Capture the cell that displays the provided text and extract its (X, Y) central coordinate. 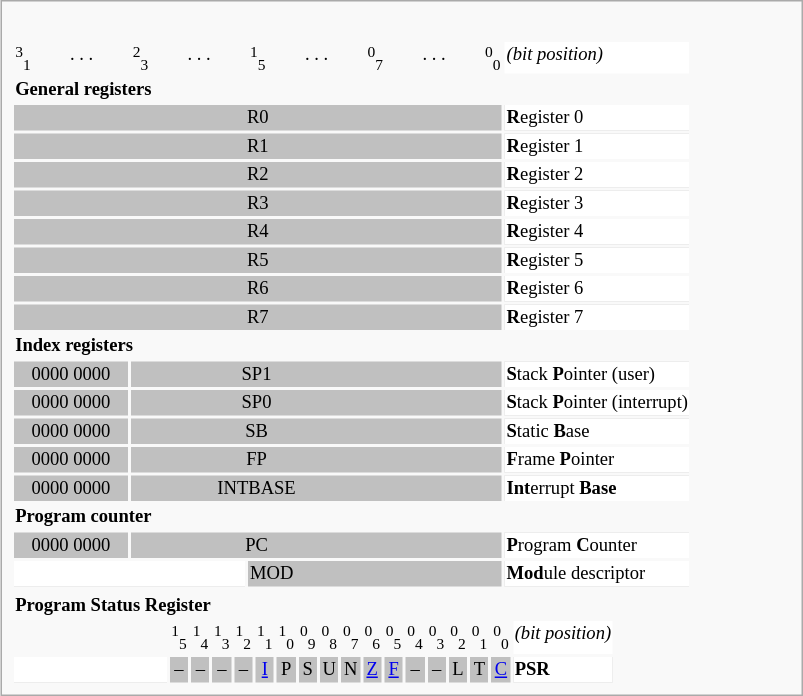
02 (458, 638)
10 (286, 638)
13 (222, 638)
S (307, 670)
MOD (376, 575)
04 (415, 638)
09 (307, 638)
R1 (258, 147)
I (265, 670)
R4 (258, 233)
C (501, 670)
Module descriptor (597, 575)
R7 (258, 318)
Register 6 (597, 290)
L (458, 670)
SP1 (316, 375)
Frame Pointer (597, 461)
R6 (258, 290)
Stack Pointer (interrupt) (597, 404)
SP0 (316, 404)
U (329, 670)
Program Status Register (314, 606)
Stack Pointer (user) (597, 375)
05 (393, 638)
INTBASE (316, 489)
Interrupt Base (597, 489)
06 (372, 638)
01 (479, 638)
P (286, 670)
Register 1 (597, 147)
R0 (258, 119)
FP (316, 461)
12 (243, 638)
F (393, 670)
08 (329, 638)
R3 (258, 204)
11 (265, 638)
Register 0 (597, 119)
31 (23, 58)
R5 (258, 261)
Register 7 (597, 318)
14 (200, 638)
Program counter (352, 518)
Register 4 (597, 233)
Z (372, 670)
N (350, 670)
PSR (562, 670)
Index registers (352, 347)
23 (140, 58)
Register 5 (597, 261)
R2 (258, 176)
SB (316, 432)
Program Counter (597, 546)
Register 3 (597, 204)
03 (436, 638)
T (479, 670)
General registers (352, 90)
Register 2 (597, 176)
Static Base (597, 432)
PC (316, 546)
